Detect which cell encompasses the target text, then output its [X, Y] center coordinate. 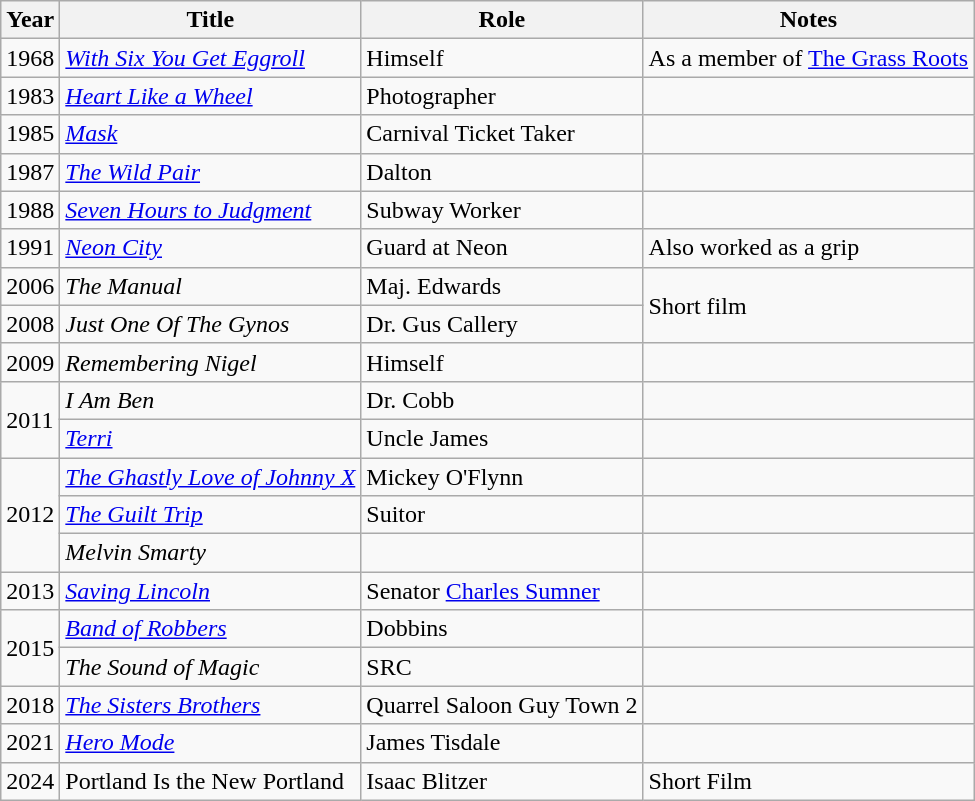
1991 [30, 248]
Just One Of The Gynos [210, 324]
Hero Mode [210, 743]
2008 [30, 324]
The Ghastly Love of Johnny X [210, 477]
Seven Hours to Judgment [210, 210]
Year [30, 20]
The Guilt Trip [210, 515]
SRC [502, 667]
With Six You Get Eggroll [210, 58]
Short film [808, 305]
The Sisters Brothers [210, 705]
Uncle James [502, 438]
Dr. Cobb [502, 400]
Senator Charles Sumner [502, 591]
1968 [30, 58]
2015 [30, 648]
Carnival Ticket Taker [502, 134]
2013 [30, 591]
James Tisdale [502, 743]
Also worked as a grip [808, 248]
Short Film [808, 781]
2018 [30, 705]
2012 [30, 515]
Guard at Neon [502, 248]
Dobbins [502, 629]
Heart Like a Wheel [210, 96]
Remembering Nigel [210, 362]
1983 [30, 96]
The Manual [210, 286]
1987 [30, 172]
I Am Ben [210, 400]
Suitor [502, 515]
Portland Is the New Portland [210, 781]
Saving Lincoln [210, 591]
Dalton [502, 172]
The Sound of Magic [210, 667]
Melvin Smarty [210, 553]
Mickey O'Flynn [502, 477]
1988 [30, 210]
Notes [808, 20]
2006 [30, 286]
2021 [30, 743]
2009 [30, 362]
2011 [30, 419]
Photographer [502, 96]
2024 [30, 781]
Band of Robbers [210, 629]
The Wild Pair [210, 172]
Quarrel Saloon Guy Town 2 [502, 705]
1985 [30, 134]
Subway Worker [502, 210]
Terri [210, 438]
Neon City [210, 248]
Isaac Blitzer [502, 781]
Title [210, 20]
Mask [210, 134]
Role [502, 20]
Dr. Gus Callery [502, 324]
Maj. Edwards [502, 286]
As a member of The Grass Roots [808, 58]
